Return the (X, Y) coordinate for the center point of the cell that contains the specified text.  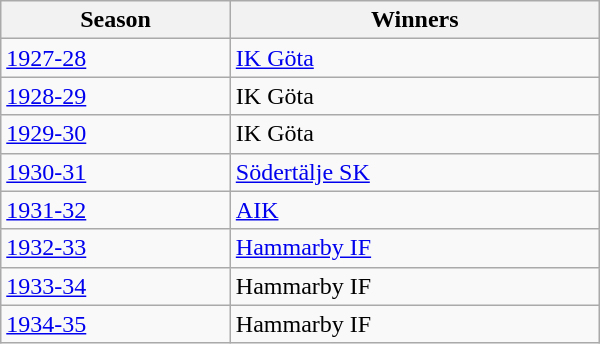
1931-32 (116, 210)
1930-31 (116, 172)
1934-35 (116, 324)
1929-30 (116, 134)
Södertälje SK (414, 172)
Winners (414, 20)
1933-34 (116, 286)
1928-29 (116, 96)
1927-28 (116, 58)
1932-33 (116, 248)
Season (116, 20)
AIK (414, 210)
